Search for the cell housing the specified text and yield its [X, Y] center coordinate. 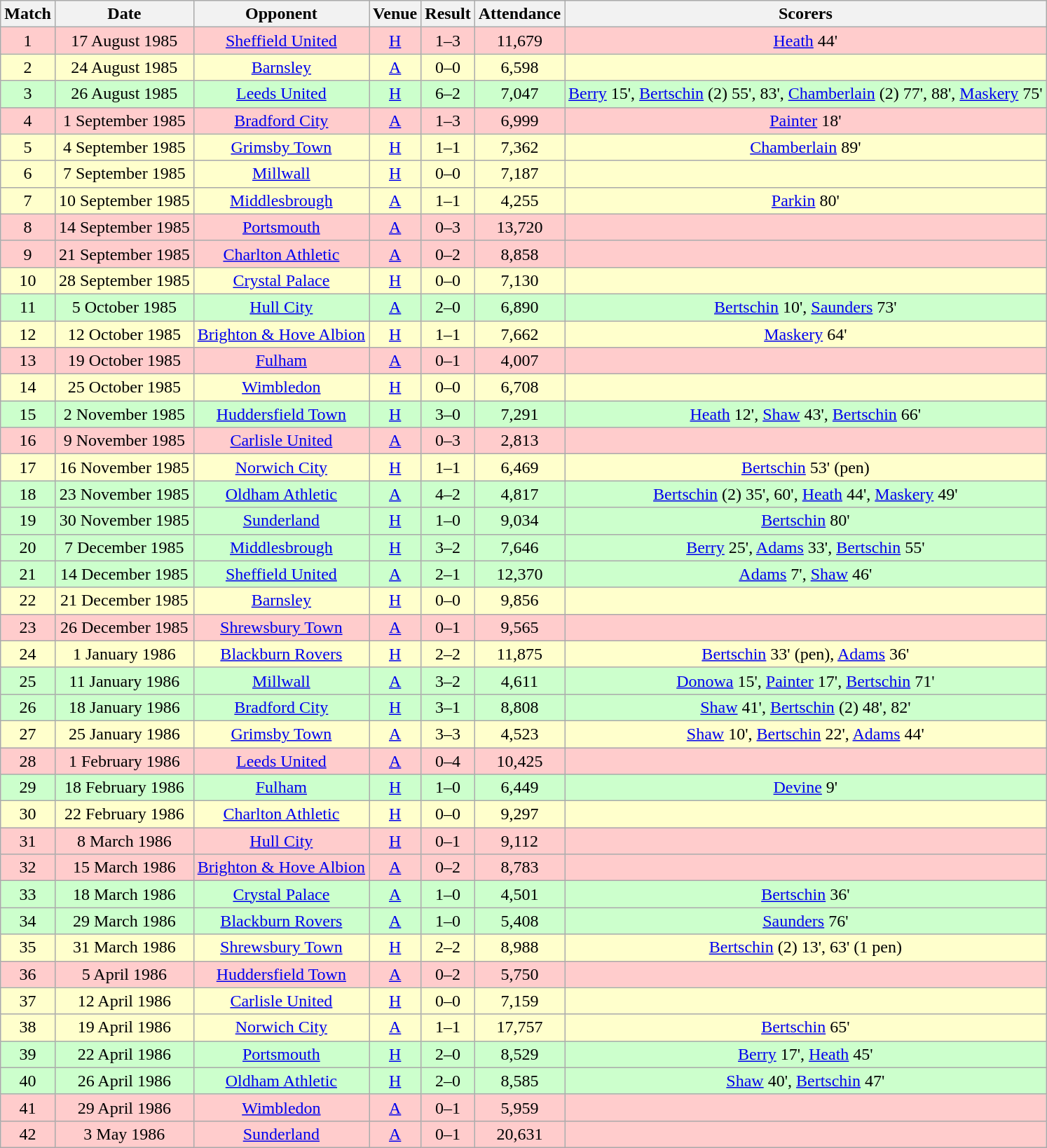
Painter 18' [806, 121]
13,720 [519, 227]
11 [28, 307]
36 [28, 974]
14 [28, 388]
Heath 12', Shaw 43', Bertschin 66' [806, 414]
38 [28, 1027]
21 September 1985 [124, 254]
2 [28, 67]
7,159 [519, 1001]
2,813 [519, 441]
Bertschin (2) 13', 63' (1 pen) [806, 948]
7 [28, 200]
6,999 [519, 121]
30 [28, 814]
7,291 [519, 414]
2–1 [448, 574]
6 [28, 174]
Venue [395, 14]
4,523 [519, 734]
15 March 1986 [124, 868]
2 November 1985 [124, 414]
Bertschin 36' [806, 894]
Shaw 41', Bertschin (2) 48', 82' [806, 707]
Devine 9' [806, 788]
32 [28, 868]
6–2 [448, 94]
Parkin 80' [806, 200]
7,187 [519, 174]
30 November 1985 [124, 521]
17 August 1985 [124, 41]
Result [448, 14]
15 [28, 414]
9 [28, 254]
12 [28, 334]
1 February 1986 [124, 760]
0–4 [448, 760]
12 October 1985 [124, 334]
Opponent [281, 14]
27 [28, 734]
7 December 1985 [124, 547]
14 September 1985 [124, 227]
34 [28, 921]
8,808 [519, 707]
25 January 1986 [124, 734]
9,034 [519, 521]
29 April 1986 [124, 1107]
25 October 1985 [124, 388]
5,959 [519, 1107]
6,469 [519, 467]
18 [28, 494]
11,875 [519, 654]
29 March 1986 [124, 921]
8 [28, 227]
19 [28, 521]
8,585 [519, 1081]
Bertschin 33' (pen), Adams 36' [806, 654]
35 [28, 948]
6,890 [519, 307]
28 [28, 760]
10,425 [519, 760]
6,708 [519, 388]
22 [28, 601]
14 December 1985 [124, 574]
8,529 [519, 1054]
Scorers [806, 14]
26 December 1985 [124, 627]
5 [28, 147]
19 October 1985 [124, 361]
4,817 [519, 494]
12,370 [519, 574]
18 March 1986 [124, 894]
Date [124, 14]
Heath 44' [806, 41]
33 [28, 894]
7,646 [519, 547]
Berry 25', Adams 33', Bertschin 55' [806, 547]
19 April 1986 [124, 1027]
8,858 [519, 254]
Adams 7', Shaw 46' [806, 574]
7,662 [519, 334]
Maskery 64' [806, 334]
Attendance [519, 14]
18 January 1986 [124, 707]
1 [28, 41]
24 [28, 654]
Berry 15', Bertschin (2) 55', 83', Chamberlain (2) 77', 88', Maskery 75' [806, 94]
26 April 1986 [124, 1081]
4 September 1985 [124, 147]
4,501 [519, 894]
23 [28, 627]
6,598 [519, 67]
25 [28, 681]
3 [28, 94]
31 [28, 841]
22 February 1986 [124, 814]
9 November 1985 [124, 441]
8 March 1986 [124, 841]
Bertschin 10', Saunders 73' [806, 307]
41 [28, 1107]
Bertschin 80' [806, 521]
17 [28, 467]
1 January 1986 [124, 654]
9,112 [519, 841]
7,047 [519, 94]
7,362 [519, 147]
40 [28, 1081]
Shaw 40', Bertschin 47' [806, 1081]
3–0 [448, 414]
5,408 [519, 921]
3 May 1986 [124, 1134]
39 [28, 1054]
29 [28, 788]
9,297 [519, 814]
16 [28, 441]
Chamberlain 89' [806, 147]
26 [28, 707]
23 November 1985 [124, 494]
Saunders 76' [806, 921]
4,007 [519, 361]
37 [28, 1001]
7 September 1985 [124, 174]
8,783 [519, 868]
22 April 1986 [124, 1054]
11 January 1986 [124, 681]
26 August 1985 [124, 94]
4,611 [519, 681]
Berry 17', Heath 45' [806, 1054]
Shaw 10', Bertschin 22', Adams 44' [806, 734]
42 [28, 1134]
28 September 1985 [124, 280]
5,750 [519, 974]
Bertschin (2) 35', 60', Heath 44', Maskery 49' [806, 494]
11,679 [519, 41]
10 September 1985 [124, 200]
9,856 [519, 601]
21 December 1985 [124, 601]
12 April 1986 [124, 1001]
17,757 [519, 1027]
4,255 [519, 200]
31 March 1986 [124, 948]
8,988 [519, 948]
4 [28, 121]
9,565 [519, 627]
21 [28, 574]
Donowa 15', Painter 17', Bertschin 71' [806, 681]
10 [28, 280]
1 September 1985 [124, 121]
13 [28, 361]
Match [28, 14]
20,631 [519, 1134]
Bertschin 53' (pen) [806, 467]
16 November 1985 [124, 467]
24 August 1985 [124, 67]
4–2 [448, 494]
Bertschin 65' [806, 1027]
5 October 1985 [124, 307]
3–3 [448, 734]
5 April 1986 [124, 974]
3–1 [448, 707]
18 February 1986 [124, 788]
6,449 [519, 788]
20 [28, 547]
7,130 [519, 280]
